Provide the (x, y) coordinate of the cell's center where the given text is located.  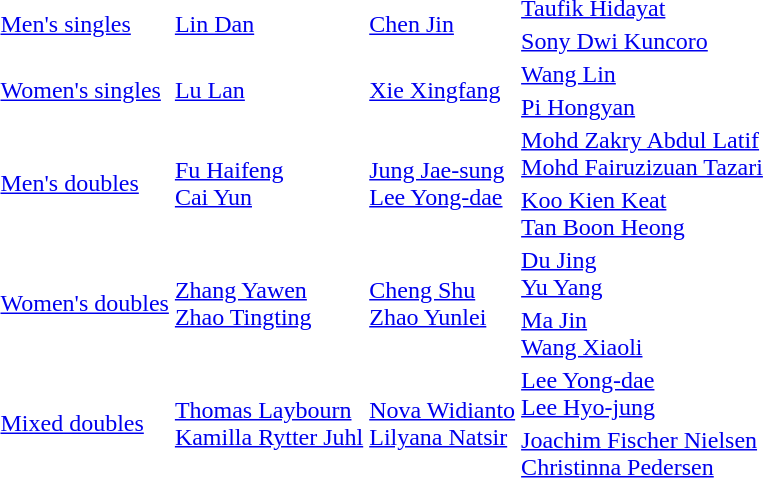
Lu Lan (268, 90)
Fu Haifeng Cai Yun (268, 184)
Cheng Shu Zhao Yunlei (442, 304)
Xie Xingfang (442, 90)
Jung Jae-sung Lee Yong-dae (442, 184)
Zhang Yawen Zhao Tingting (268, 304)
